Return the [X, Y] coordinate for the center point of the cell that contains the specified text.  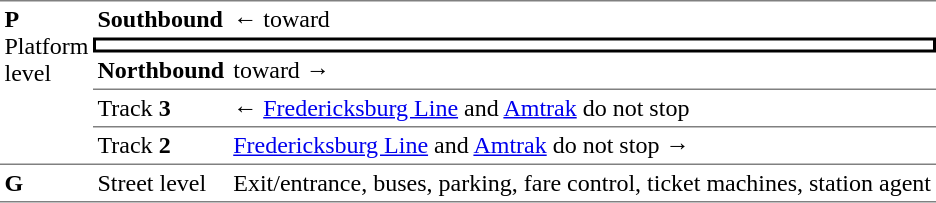
Fredericksburg Line and Amtrak do not stop → [582, 147]
Southbound [161, 19]
Street level [161, 184]
Exit/entrance, buses, parking, fare control, ticket machines, station agent [582, 184]
G [46, 184]
Northbound [161, 71]
← toward [582, 19]
← Fredericksburg Line and Amtrak do not stop [582, 109]
Track 2 [161, 147]
Track 3 [161, 109]
PPlatform level [46, 82]
toward → [582, 71]
